Find where the given text appears and provide that cell's center as (X, Y) coordinate. 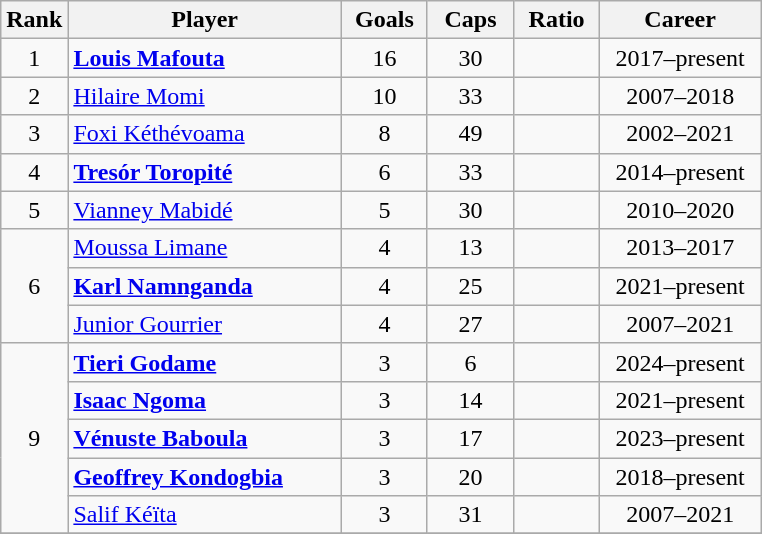
Moussa Limane (205, 248)
Karl Namnganda (205, 286)
Vénuste Baboula (205, 438)
Player (205, 20)
Goals (384, 20)
17 (470, 438)
Career (680, 20)
Hilaire Momi (205, 96)
Caps (470, 20)
9 (34, 438)
25 (470, 286)
2023–present (680, 438)
2013–2017 (680, 248)
Junior Gourrier (205, 324)
16 (384, 58)
2024–present (680, 362)
2014–present (680, 172)
Foxi Kéthévoama (205, 134)
Isaac Ngoma (205, 400)
Ratio (557, 20)
1 (34, 58)
49 (470, 134)
31 (470, 515)
Geoffrey Kondogbia (205, 477)
Rank (34, 20)
27 (470, 324)
13 (470, 248)
14 (470, 400)
Tresór Toropité (205, 172)
2002–2021 (680, 134)
Salif Kéïta (205, 515)
2 (34, 96)
10 (384, 96)
Vianney Mabidé (205, 210)
20 (470, 477)
Louis Mafouta (205, 58)
2007–2018 (680, 96)
2010–2020 (680, 210)
2018–present (680, 477)
8 (384, 134)
Tieri Godame (205, 362)
2017–present (680, 58)
